Find where the given text appears and provide that cell's center as [X, Y] coordinate. 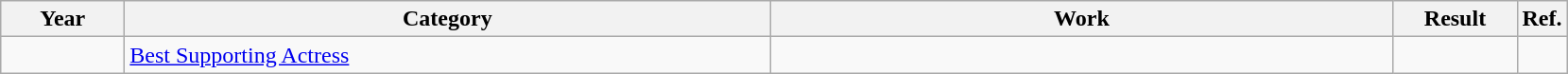
Best Supporting Actress [448, 55]
Year [62, 19]
Work [1081, 19]
Result [1456, 19]
Ref. [1542, 19]
Category [448, 19]
